Extract the [X, Y] coordinate from the center of the cell holding the provided text.  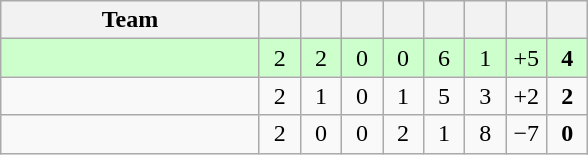
8 [486, 134]
4 [568, 58]
6 [444, 58]
3 [486, 96]
+2 [526, 96]
−7 [526, 134]
5 [444, 96]
Team [130, 20]
+5 [526, 58]
